Locate the cell with the specified text and output its (x, y) center coordinate. 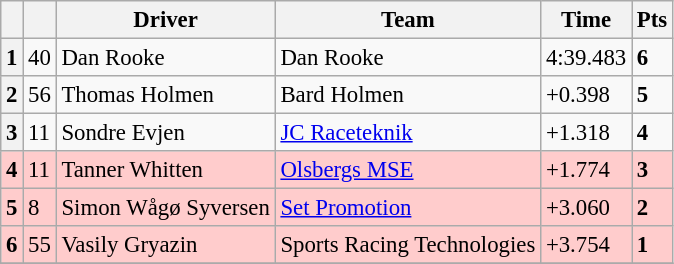
Time (586, 20)
Set Promotion (408, 208)
Tanner Whitten (166, 170)
Pts (652, 20)
Olsbergs MSE (408, 170)
4:39.483 (586, 58)
+0.398 (586, 95)
Sports Racing Technologies (408, 245)
56 (40, 95)
40 (40, 58)
+1.774 (586, 170)
Driver (166, 20)
Sondre Evjen (166, 133)
Team (408, 20)
8 (40, 208)
+3.754 (586, 245)
55 (40, 245)
Simon Wågø Syversen (166, 208)
+1.318 (586, 133)
Bard Holmen (408, 95)
Thomas Holmen (166, 95)
Vasily Gryazin (166, 245)
+3.060 (586, 208)
JC Raceteknik (408, 133)
